Output the (X, Y) coordinate of the center of the cell containing the given text.  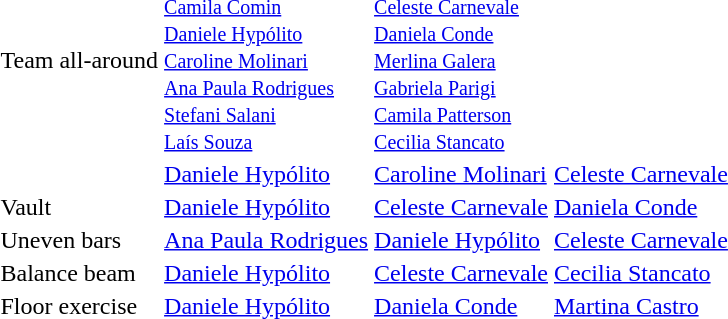
Caroline Molinari (462, 174)
Ana Paula Rodrigues (266, 240)
